Output the (X, Y) coordinate of the center of the cell containing the given text.  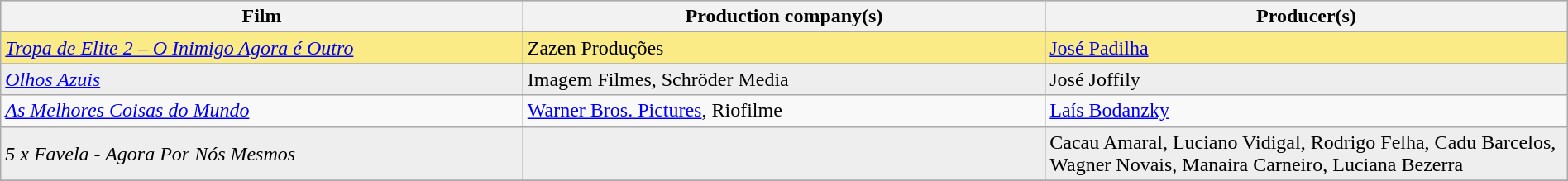
Olhos Azuis (262, 79)
As Melhores Coisas do Mundo (262, 111)
José Padilha (1307, 48)
Zazen Produções (784, 48)
Producer(s) (1307, 17)
Warner Bros. Pictures, Riofilme (784, 111)
Laís Bodanzky (1307, 111)
Production company(s) (784, 17)
Tropa de Elite 2 – O Inimigo Agora é Outro (262, 48)
Film (262, 17)
5 x Favela - Agora Por Nós Mesmos (262, 154)
José Joffily (1307, 79)
Cacau Amaral, Luciano Vidigal, Rodrigo Felha, Cadu Barcelos, Wagner Novais, Manaira Carneiro, Luciana Bezerra (1307, 154)
Imagem Filmes, Schröder Media (784, 79)
